Pinpoint the cell where the given text exists, returning its [x, y] midpoint coordinate. 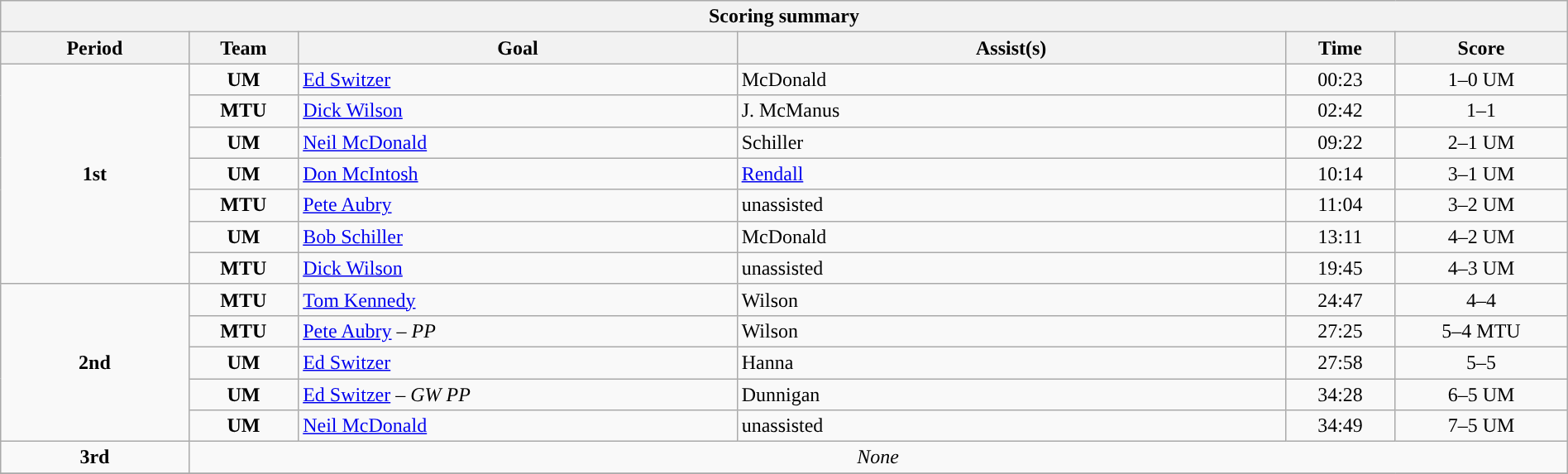
4–4 [1481, 299]
Team [243, 48]
None [878, 457]
13:11 [1340, 237]
19:45 [1340, 268]
4–3 UM [1481, 268]
Ed Switzer – GW PP [518, 395]
3–1 UM [1481, 174]
2nd [94, 362]
34:28 [1340, 395]
5–4 MTU [1481, 331]
00:23 [1340, 79]
Scoring summary [784, 17]
Don McIntosh [518, 174]
1–1 [1481, 111]
4–2 UM [1481, 237]
3rd [94, 457]
3–2 UM [1481, 205]
2–1 UM [1481, 142]
Dunnigan [1011, 395]
5–5 [1481, 362]
7–5 UM [1481, 426]
Bob Schiller [518, 237]
Time [1340, 48]
Score [1481, 48]
02:42 [1340, 111]
10:14 [1340, 174]
J. McManus [1011, 111]
Rendall [1011, 174]
34:49 [1340, 426]
09:22 [1340, 142]
Pete Aubry – PP [518, 331]
Goal [518, 48]
27:25 [1340, 331]
Period [94, 48]
Hanna [1011, 362]
Schiller [1011, 142]
1st [94, 174]
6–5 UM [1481, 395]
Assist(s) [1011, 48]
Pete Aubry [518, 205]
27:58 [1340, 362]
24:47 [1340, 299]
11:04 [1340, 205]
Tom Kennedy [518, 299]
1–0 UM [1481, 79]
